Return the [X, Y] coordinate for the center point of the cell that contains the specified text.  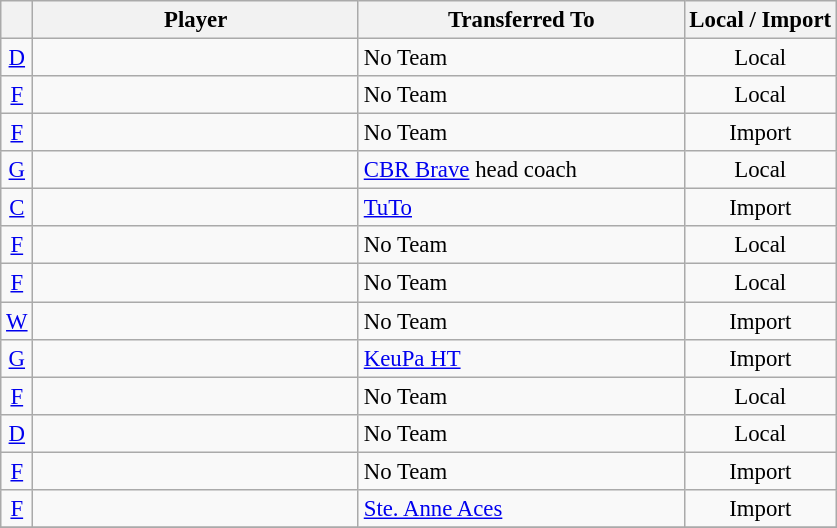
TuTo [521, 208]
Ste. Anne Aces [521, 509]
Local / Import [760, 20]
Transferred To [521, 20]
Player [196, 20]
C [17, 208]
KeuPa HT [521, 358]
W [17, 321]
CBR Brave head coach [521, 170]
